Return the [x, y] coordinate for the center point of the cell that contains the specified text.  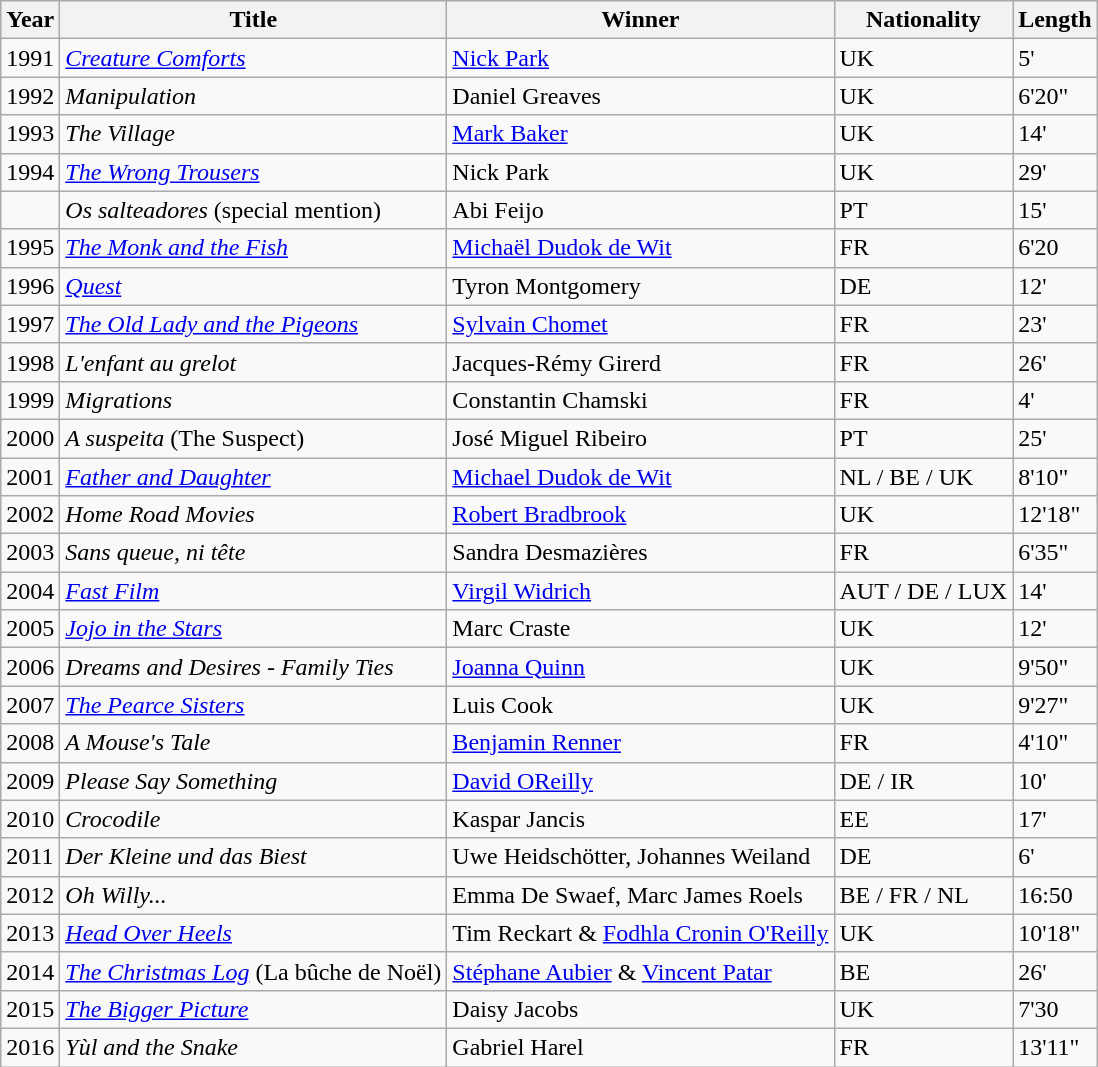
2013 [30, 933]
Father and Daughter [254, 477]
8'10" [1055, 477]
1999 [30, 400]
Home Road Movies [254, 515]
José Miguel Ribeiro [640, 438]
2009 [30, 781]
Dreams and Desires - Family Ties [254, 667]
The Christmas Log (La bûche de Noël) [254, 971]
17' [1055, 819]
Kaspar Jancis [640, 819]
Michaël Dudok de Wit [640, 248]
2006 [30, 667]
29' [1055, 172]
Stéphane Aubier & Vincent Patar [640, 971]
1994 [30, 172]
Winner [640, 20]
Fast Film [254, 591]
Joanna Quinn [640, 667]
2012 [30, 895]
Oh Willy... [254, 895]
1993 [30, 134]
David OReilly [640, 781]
The Monk and the Fish [254, 248]
6'35" [1055, 553]
Title [254, 20]
2000 [30, 438]
DE / IR [924, 781]
Sylvain Chomet [640, 324]
The Wrong Trousers [254, 172]
The Village [254, 134]
4'10" [1055, 743]
Creature Comforts [254, 58]
Manipulation [254, 96]
EE [924, 819]
2015 [30, 1009]
Robert Bradbrook [640, 515]
Head Over Heels [254, 933]
25' [1055, 438]
6'20" [1055, 96]
AUT / DE / LUX [924, 591]
Gabriel Harel [640, 1047]
10' [1055, 781]
Tyron Montgomery [640, 286]
L'enfant au grelot [254, 362]
2008 [30, 743]
Michael Dudok de Wit [640, 477]
Sans queue, ni tête [254, 553]
2002 [30, 515]
9'50" [1055, 667]
16:50 [1055, 895]
Sandra Desmazières [640, 553]
12'18" [1055, 515]
Uwe Heidschötter, Johannes Weiland [640, 857]
Crocodile [254, 819]
Abi Feijo [640, 210]
Tim Reckart & Fodhla Cronin O'Reilly [640, 933]
Nationality [924, 20]
10'18" [1055, 933]
2007 [30, 705]
5' [1055, 58]
6' [1055, 857]
A suspeita (The Suspect) [254, 438]
BE / FR / NL [924, 895]
NL / BE / UK [924, 477]
1998 [30, 362]
2010 [30, 819]
Virgil Widrich [640, 591]
1992 [30, 96]
Daisy Jacobs [640, 1009]
Luis Cook [640, 705]
13'11" [1055, 1047]
15' [1055, 210]
Emma De Swaef, Marc James Roels [640, 895]
Please Say Something [254, 781]
Jacques-Rémy Girerd [640, 362]
Mark Baker [640, 134]
Year [30, 20]
2005 [30, 629]
BE [924, 971]
2016 [30, 1047]
1997 [30, 324]
Daniel Greaves [640, 96]
2011 [30, 857]
2004 [30, 591]
7'30 [1055, 1009]
1996 [30, 286]
9'27" [1055, 705]
Quest [254, 286]
Migrations [254, 400]
Der Kleine und das Biest [254, 857]
1991 [30, 58]
Benjamin Renner [640, 743]
4' [1055, 400]
Length [1055, 20]
Jojo in the Stars [254, 629]
Os salteadores (special mention) [254, 210]
2001 [30, 477]
1995 [30, 248]
6'20 [1055, 248]
2014 [30, 971]
A Mouse's Tale [254, 743]
The Bigger Picture [254, 1009]
Yùl and the Snake [254, 1047]
The Pearce Sisters [254, 705]
Constantin Chamski [640, 400]
The Old Lady and the Pigeons [254, 324]
23' [1055, 324]
2003 [30, 553]
Marc Craste [640, 629]
